Output the [x, y] coordinate of the center of the cell containing the given text.  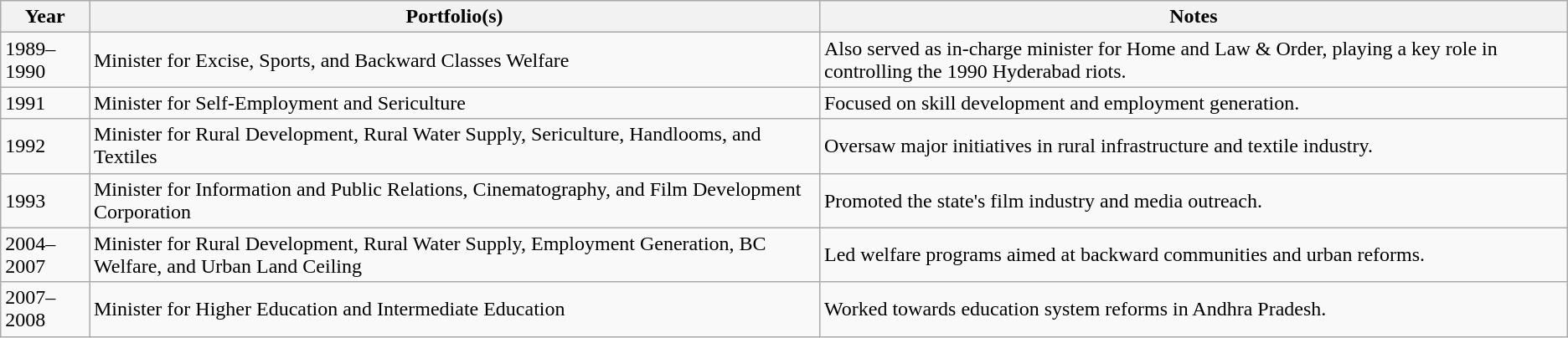
Minister for Rural Development, Rural Water Supply, Employment Generation, BC Welfare, and Urban Land Ceiling [454, 254]
Oversaw major initiatives in rural infrastructure and textile industry. [1193, 146]
Portfolio(s) [454, 17]
Minister for Self-Employment and Sericulture [454, 103]
1993 [45, 201]
Notes [1193, 17]
1991 [45, 103]
2004–2007 [45, 254]
Minister for Excise, Sports, and Backward Classes Welfare [454, 60]
1992 [45, 146]
2007–2008 [45, 310]
Also served as in-charge minister for Home and Law & Order, playing a key role in controlling the 1990 Hyderabad riots. [1193, 60]
Focused on skill development and employment generation. [1193, 103]
Worked towards education system reforms in Andhra Pradesh. [1193, 310]
Year [45, 17]
Minister for Information and Public Relations, Cinematography, and Film Development Corporation [454, 201]
Promoted the state's film industry and media outreach. [1193, 201]
1989–1990 [45, 60]
Minister for Rural Development, Rural Water Supply, Sericulture, Handlooms, and Textiles [454, 146]
Led welfare programs aimed at backward communities and urban reforms. [1193, 254]
Minister for Higher Education and Intermediate Education [454, 310]
